Find where the given text appears and provide that cell's center as [X, Y] coordinate. 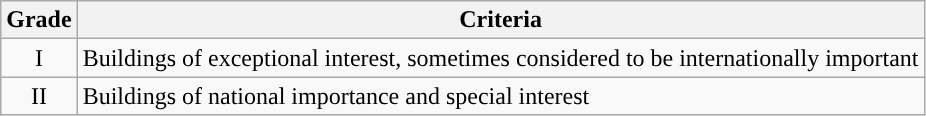
Criteria [500, 20]
Buildings of exceptional interest, sometimes considered to be internationally important [500, 58]
Grade [39, 20]
II [39, 96]
Buildings of national importance and special interest [500, 96]
I [39, 58]
